Locate the cell with the specified text and output its [X, Y] center coordinate. 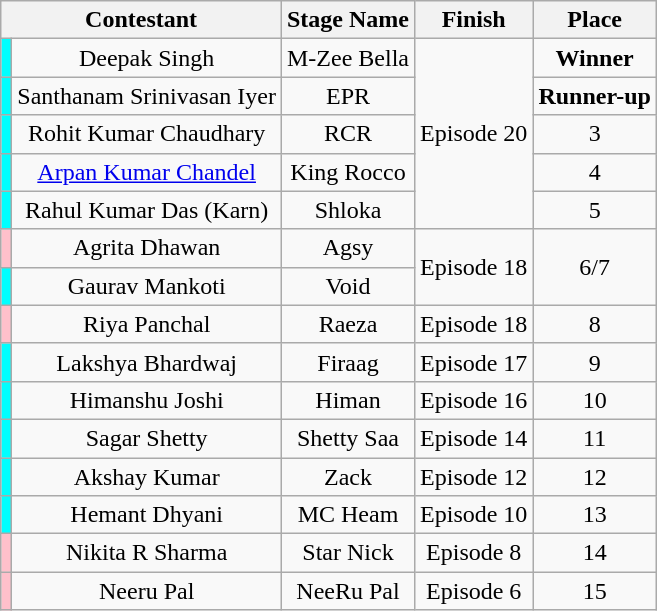
Rahul Kumar Das (Karn) [147, 210]
Shetty Saa [348, 438]
Gaurav Mankoti [147, 286]
M-Zee Bella [348, 58]
King Rocco [348, 172]
Akshay Kumar [147, 477]
Star Nick [348, 553]
Deepak Singh [147, 58]
Himan [348, 400]
Firaag [348, 362]
Raeza [348, 324]
Nikita R Sharma [147, 553]
Rohit Kumar Chaudhary [147, 134]
Agsy [348, 248]
6/7 [595, 267]
15 [595, 591]
Episode 20 [474, 134]
Runner-up [595, 96]
13 [595, 515]
Episode 8 [474, 553]
Himanshu Joshi [147, 400]
EPR [348, 96]
Riya Panchal [147, 324]
Episode 10 [474, 515]
14 [595, 553]
Stage Name [348, 20]
Void [348, 286]
Episode 14 [474, 438]
Place [595, 20]
9 [595, 362]
Hemant Dhyani [147, 515]
Sagar Shetty [147, 438]
Episode 6 [474, 591]
8 [595, 324]
Lakshya Bhardwaj [147, 362]
Episode 17 [474, 362]
RCR [348, 134]
Neeru Pal [147, 591]
Contestant [142, 20]
NeeRu Pal [348, 591]
Episode 16 [474, 400]
Winner [595, 58]
Finish [474, 20]
10 [595, 400]
MC Heam [348, 515]
11 [595, 438]
Shloka [348, 210]
Agrita Dhawan [147, 248]
Santhanam Srinivasan Iyer [147, 96]
4 [595, 172]
5 [595, 210]
Arpan Kumar Chandel [147, 172]
Episode 12 [474, 477]
12 [595, 477]
Zack [348, 477]
3 [595, 134]
